For the text-containing cell, return its midpoint in [x, y] coordinate format. 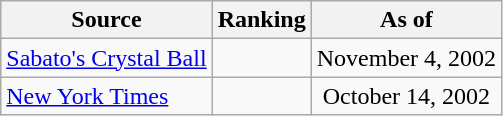
Source [106, 20]
Sabato's Crystal Ball [106, 58]
November 4, 2002 [406, 58]
October 14, 2002 [406, 96]
Ranking [262, 20]
New York Times [106, 96]
As of [406, 20]
